Pinpoint the cell where the given text exists, returning its [x, y] midpoint coordinate. 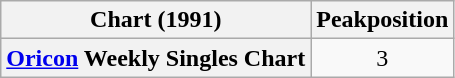
Oricon Weekly Singles Chart [156, 58]
Peakposition [382, 20]
3 [382, 58]
Chart (1991) [156, 20]
